Find where the given text appears and provide that cell's center as [X, Y] coordinate. 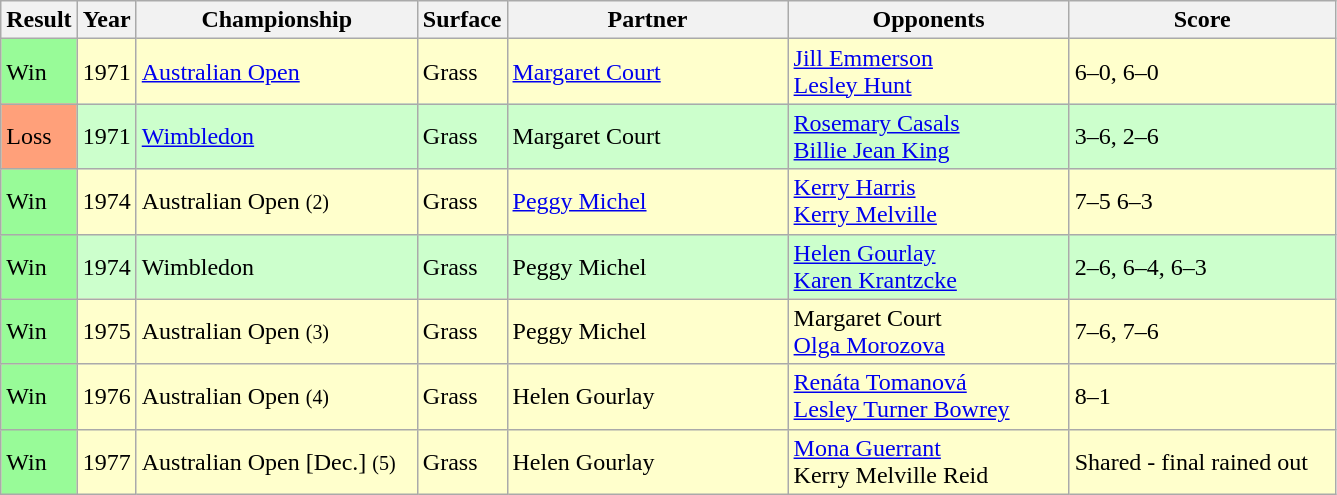
2–6, 6–4, 6–3 [1202, 266]
1975 [106, 332]
Loss [39, 136]
Australian Open (4) [276, 396]
Mona Guerrant Kerry Melville Reid [928, 462]
Australian Open [Dec.] (5) [276, 462]
6–0, 6–0 [1202, 72]
Australian Open (2) [276, 202]
7–6, 7–6 [1202, 332]
Australian Open (3) [276, 332]
Surface [462, 20]
Shared - final rained out [1202, 462]
Rosemary Casals Billie Jean King [928, 136]
Score [1202, 20]
Year [106, 20]
Jill Emmerson Lesley Hunt [928, 72]
7–5 6–3 [1202, 202]
Championship [276, 20]
8–1 [1202, 396]
Kerry Harris Kerry Melville [928, 202]
Result [39, 20]
Helen Gourlay Karen Krantzcke [928, 266]
1976 [106, 396]
1977 [106, 462]
Opponents [928, 20]
Margaret Court Olga Morozova [928, 332]
3–6, 2–6 [1202, 136]
Partner [648, 20]
Australian Open [276, 72]
Renáta Tomanová Lesley Turner Bowrey [928, 396]
